Return (X, Y) of the center of cell containing provided text 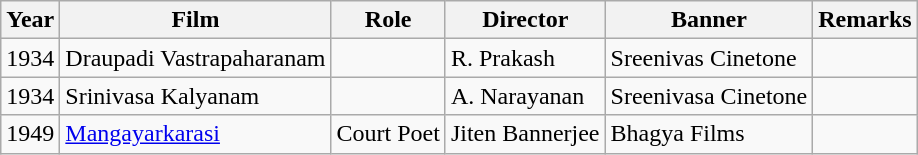
R. Prakash (525, 58)
Draupadi Vastrapaharanam (196, 58)
Bhagya Films (709, 134)
Director (525, 20)
Sreenivas Cinetone (709, 58)
Mangayarkarasi (196, 134)
1949 (30, 134)
Srinivasa Kalyanam (196, 96)
A. Narayanan (525, 96)
Role (388, 20)
Year (30, 20)
Sreenivasa Cinetone (709, 96)
Remarks (865, 20)
Court Poet (388, 134)
Banner (709, 20)
Jiten Bannerjee (525, 134)
Film (196, 20)
